Return [X, Y] of the center of cell containing provided text 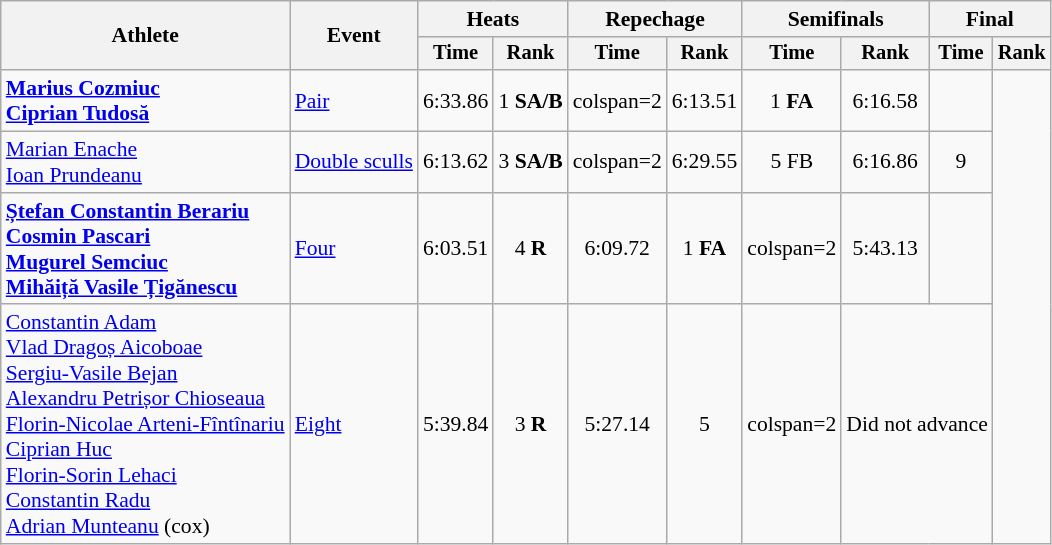
Eight [354, 425]
Repechage [656, 19]
Athlete [146, 36]
5 [704, 425]
6:16.58 [885, 100]
Final [990, 19]
9 [961, 162]
Marius CozmiucCiprian Tudosă [146, 100]
Heats [493, 19]
5:43.13 [885, 249]
Pair [354, 100]
6:16.86 [885, 162]
1 SA/B [530, 100]
Did not advance [917, 425]
6:13.62 [456, 162]
Double sculls [354, 162]
3 SA/B [530, 162]
Marian EnacheIoan Prundeanu [146, 162]
6:09.72 [618, 249]
6:13.51 [704, 100]
Four [354, 249]
5:39.84 [456, 425]
Semifinals [836, 19]
3 R [530, 425]
Ștefan Constantin BerariuCosmin PascariMugurel SemciucMihăiță Vasile Țigănescu [146, 249]
4 R [530, 249]
5:27.14 [618, 425]
6:03.51 [456, 249]
6:33.86 [456, 100]
Event [354, 36]
5 FB [792, 162]
6:29.55 [704, 162]
